Return [x, y] of the center of cell containing provided text 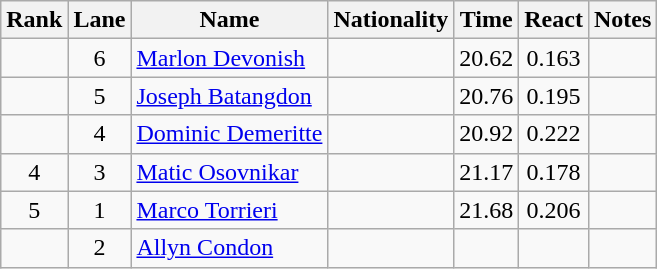
0.206 [554, 210]
Name [230, 20]
20.76 [486, 96]
Allyn Condon [230, 248]
0.178 [554, 172]
0.195 [554, 96]
Lane [100, 20]
20.92 [486, 134]
0.222 [554, 134]
6 [100, 58]
Notes [622, 20]
3 [100, 172]
React [554, 20]
Time [486, 20]
0.163 [554, 58]
Joseph Batangdon [230, 96]
1 [100, 210]
Marco Torrieri [230, 210]
Matic Osovnikar [230, 172]
21.17 [486, 172]
2 [100, 248]
Rank [34, 20]
Marlon Devonish [230, 58]
Nationality [391, 20]
21.68 [486, 210]
Dominic Demeritte [230, 134]
20.62 [486, 58]
